From the cell containing the given text, extract its center point as (X, Y) coordinate. 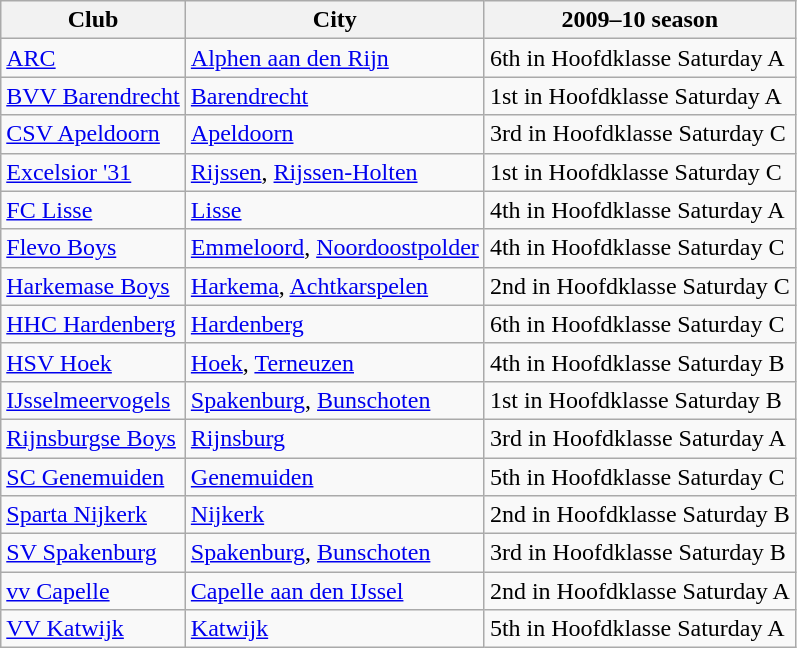
2nd in Hoofdklasse Saturday A (640, 591)
3rd in Hoofdklasse Saturday C (640, 134)
Alphen aan den Rijn (334, 58)
Rijnsburg (334, 438)
2nd in Hoofdklasse Saturday C (640, 286)
6th in Hoofdklasse Saturday C (640, 324)
IJsselmeervogels (94, 400)
Club (94, 20)
Lisse (334, 210)
SC Genemuiden (94, 477)
3rd in Hoofdklasse Saturday B (640, 553)
SV Spakenburg (94, 553)
VV Katwijk (94, 629)
CSV Apeldoorn (94, 134)
Hoek, Terneuzen (334, 362)
Harkemase Boys (94, 286)
vv Capelle (94, 591)
Katwijk (334, 629)
Apeldoorn (334, 134)
5th in Hoofdklasse Saturday A (640, 629)
Harkema, Achtkarspelen (334, 286)
Rijssen, Rijssen-Holten (334, 172)
HSV Hoek (94, 362)
Flevo Boys (94, 248)
4th in Hoofdklasse Saturday C (640, 248)
Rijnsburgse Boys (94, 438)
Excelsior '31 (94, 172)
6th in Hoofdklasse Saturday A (640, 58)
Nijkerk (334, 515)
Sparta Nijkerk (94, 515)
1st in Hoofdklasse Saturday C (640, 172)
FC Lisse (94, 210)
City (334, 20)
ARC (94, 58)
1st in Hoofdklasse Saturday B (640, 400)
3rd in Hoofdklasse Saturday A (640, 438)
2nd in Hoofdklasse Saturday B (640, 515)
4th in Hoofdklasse Saturday A (640, 210)
5th in Hoofdklasse Saturday C (640, 477)
4th in Hoofdklasse Saturday B (640, 362)
BVV Barendrecht (94, 96)
1st in Hoofdklasse Saturday A (640, 96)
Genemuiden (334, 477)
Emmeloord, Noordoostpolder (334, 248)
Barendrecht (334, 96)
2009–10 season (640, 20)
HHC Hardenberg (94, 324)
Hardenberg (334, 324)
Capelle aan den IJssel (334, 591)
